Extract the (x, y) coordinate from the center of the cell holding the provided text.  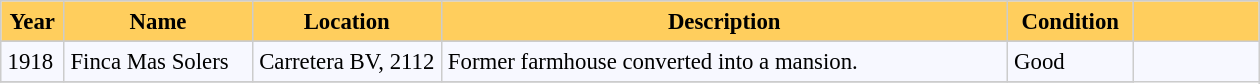
Good (1070, 61)
Carretera BV, 2112 (346, 61)
Description (724, 21)
Location (346, 21)
Condition (1070, 21)
Year (32, 21)
Former farmhouse converted into a mansion. (724, 61)
Finca Mas Solers (158, 61)
1918 (32, 61)
Name (158, 21)
